Scan for the cell matching the given text and deliver its (X, Y) coordinate at center. 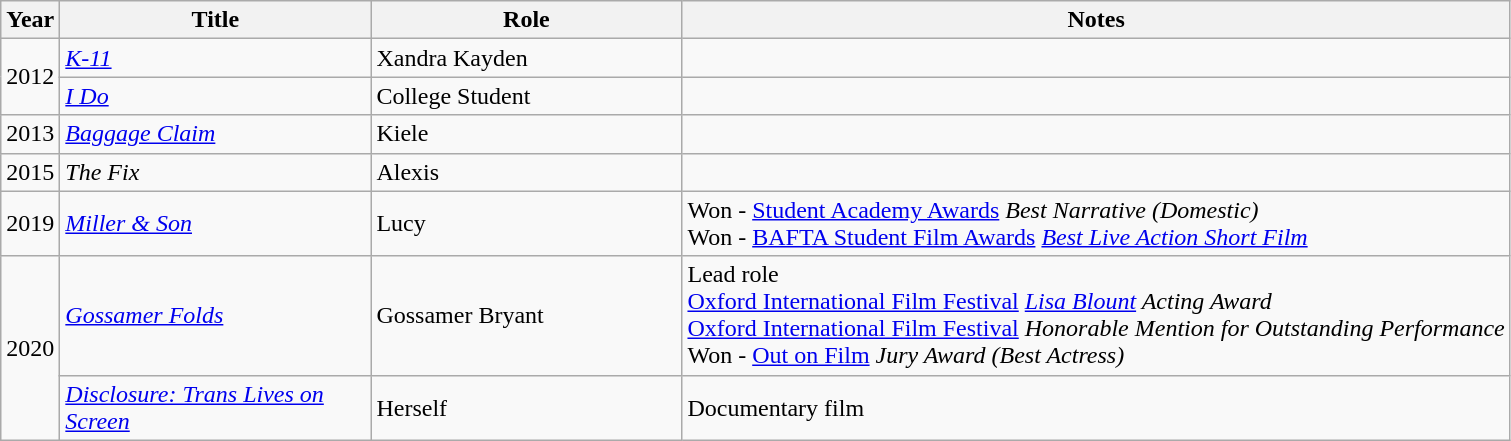
Lucy (526, 224)
Herself (526, 408)
Baggage Claim (216, 134)
The Fix (216, 172)
Disclosure: Trans Lives on Screen (216, 408)
Year (30, 20)
Gossamer Bryant (526, 316)
Xandra Kayden (526, 58)
Title (216, 20)
Won - Student Academy Awards Best Narrative (Domestic)Won - BAFTA Student Film Awards Best Live Action Short Film (1096, 224)
College Student (526, 96)
Documentary film (1096, 408)
2015 (30, 172)
Role (526, 20)
Gossamer Folds (216, 316)
Miller & Son (216, 224)
2019 (30, 224)
2012 (30, 77)
Alexis (526, 172)
2013 (30, 134)
I Do (216, 96)
Notes (1096, 20)
Kiele (526, 134)
2020 (30, 348)
K-11 (216, 58)
